Determine the (X, Y) coordinate at the center of the cell enclosing the given text.  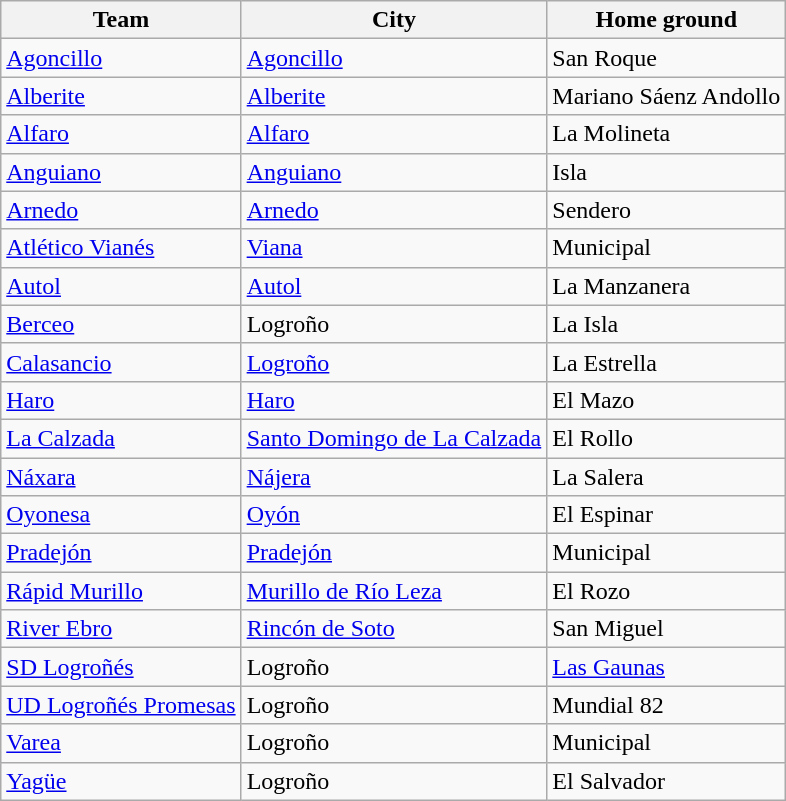
Mundial 82 (666, 705)
La Calzada (121, 438)
La Manzanera (666, 286)
Rápid Murillo (121, 591)
River Ebro (121, 629)
San Roque (666, 58)
La Estrella (666, 362)
La Molineta (666, 134)
Yagüe (121, 781)
Oyonesa (121, 515)
Náxara (121, 477)
El Espinar (666, 515)
San Miguel (666, 629)
El Mazo (666, 400)
UD Logroñés Promesas (121, 705)
Berceo (121, 324)
Oyón (394, 515)
Viana (394, 248)
Isla (666, 172)
La Salera (666, 477)
El Rollo (666, 438)
Murillo de Río Leza (394, 591)
Team (121, 20)
Santo Domingo de La Calzada (394, 438)
Atlético Vianés (121, 248)
Nájera (394, 477)
City (394, 20)
Las Gaunas (666, 667)
El Rozo (666, 591)
SD Logroñés (121, 667)
Sendero (666, 210)
Mariano Sáenz Andollo (666, 96)
Rincón de Soto (394, 629)
Varea (121, 743)
La Isla (666, 324)
Home ground (666, 20)
El Salvador (666, 781)
Calasancio (121, 362)
